Extract the (x, y) coordinate from the center of the cell holding the provided text.  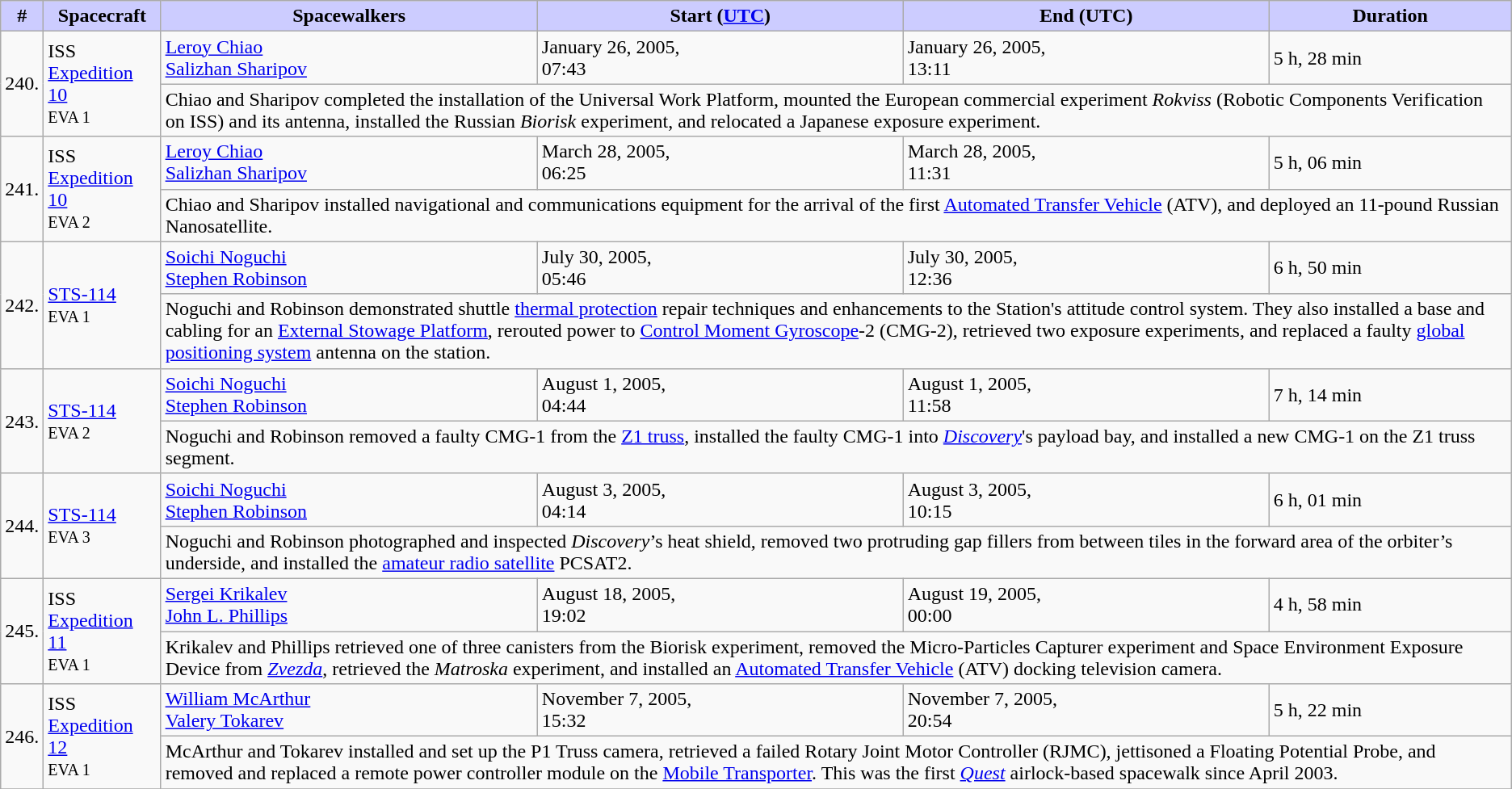
August 18, 2005, 19:02 (720, 604)
ISS Expedition 10EVA 1 (102, 84)
August 19, 2005, 00:00 (1086, 604)
August 1, 2005, 11:58 (1086, 394)
STS-114EVA 1 (102, 305)
243. (23, 421)
August 3, 2005, 10:15 (1086, 499)
245. (23, 631)
246. (23, 737)
William McArthur Valery Tokarev (349, 711)
# (23, 16)
244. (23, 526)
5 h, 22 min (1390, 711)
5 h, 06 min (1390, 163)
Duration (1390, 16)
Spacewalkers (349, 16)
August 3, 2005, 04:14 (720, 499)
November 7, 2005, 15:32 (720, 711)
March 28, 2005, 11:31 (1086, 163)
5 h, 28 min (1390, 58)
Sergei Krikalev John L. Phillips (349, 604)
July 30, 2005, 05:46 (720, 268)
January 26, 2005, 13:11 (1086, 58)
ISS Expedition 11EVA 1 (102, 631)
242. (23, 305)
ISS Expedition 10EVA 2 (102, 189)
Spacecraft (102, 16)
July 30, 2005, 12:36 (1086, 268)
November 7, 2005, 20:54 (1086, 711)
ISS Expedition 12EVA 1 (102, 737)
240. (23, 84)
241. (23, 189)
6 h, 01 min (1390, 499)
STS-114EVA 3 (102, 526)
STS-114EVA 2 (102, 421)
Start (UTC) (720, 16)
4 h, 58 min (1390, 604)
January 26, 2005, 07:43 (720, 58)
6 h, 50 min (1390, 268)
7 h, 14 min (1390, 394)
August 1, 2005, 04:44 (720, 394)
March 28, 2005, 06:25 (720, 163)
End (UTC) (1086, 16)
